Detect which cell encompasses the target text, then output its (x, y) center coordinate. 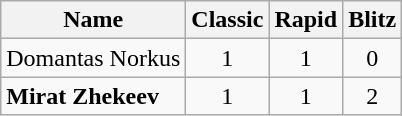
Mirat Zhekeev (94, 96)
2 (372, 96)
Name (94, 20)
Classic (228, 20)
0 (372, 58)
Blitz (372, 20)
Rapid (306, 20)
Domantas Norkus (94, 58)
